From the cell containing the given text, extract its center point as [x, y] coordinate. 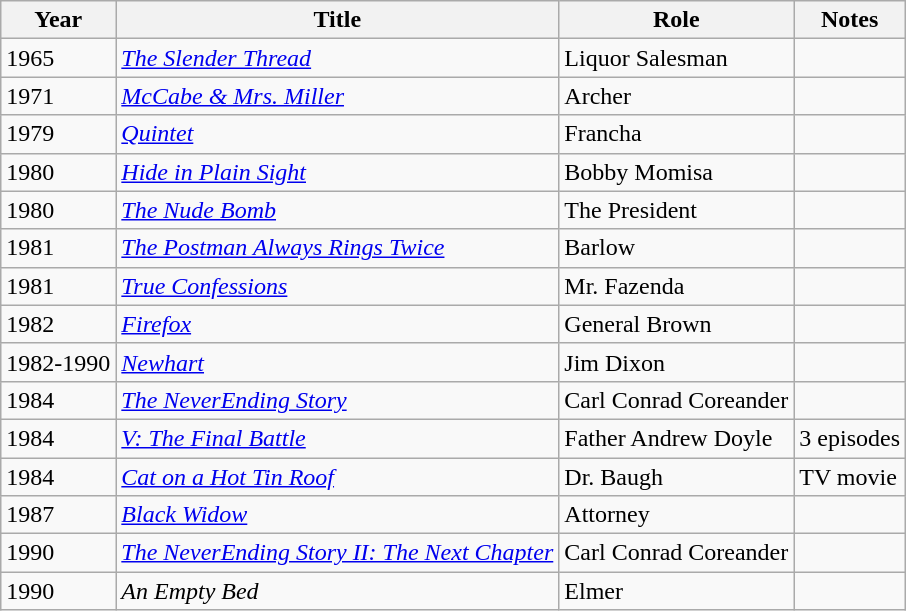
McCabe & Mrs. Miller [338, 96]
Barlow [676, 248]
Jim Dixon [676, 362]
Title [338, 20]
The President [676, 210]
True Confessions [338, 286]
Mr. Fazenda [676, 286]
Cat on a Hot Tin Roof [338, 477]
An Empty Bed [338, 591]
Hide in Plain Sight [338, 172]
Quintet [338, 134]
The Nude Bomb [338, 210]
Elmer [676, 591]
Black Widow [338, 515]
1979 [58, 134]
1965 [58, 58]
Father Andrew Doyle [676, 438]
The NeverEnding Story II: The Next Chapter [338, 553]
Role [676, 20]
1987 [58, 515]
3 episodes [850, 438]
Dr. Baugh [676, 477]
Year [58, 20]
Liquor Salesman [676, 58]
Archer [676, 96]
The Postman Always Rings Twice [338, 248]
Attorney [676, 515]
The Slender Thread [338, 58]
The NeverEnding Story [338, 400]
General Brown [676, 324]
Bobby Momisa [676, 172]
Newhart [338, 362]
Francha [676, 134]
1982 [58, 324]
1982-1990 [58, 362]
Firefox [338, 324]
1971 [58, 96]
Notes [850, 20]
TV movie [850, 477]
V: The Final Battle [338, 438]
